From the cell containing the given text, extract its center point as (X, Y) coordinate. 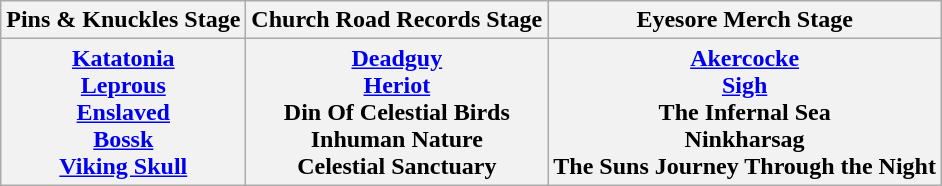
DeadguyHeriotDin Of Celestial BirdsInhuman NatureCelestial Sanctuary (397, 112)
KatatoniaLeprousEnslavedBosskViking Skull (124, 112)
AkercockeSighThe Infernal SeaNinkharsagThe Suns Journey Through the Night (745, 112)
Pins & Knuckles Stage (124, 20)
Church Road Records Stage (397, 20)
Eyesore Merch Stage (745, 20)
